Output the (x, y) coordinate of the center of the cell containing the given text.  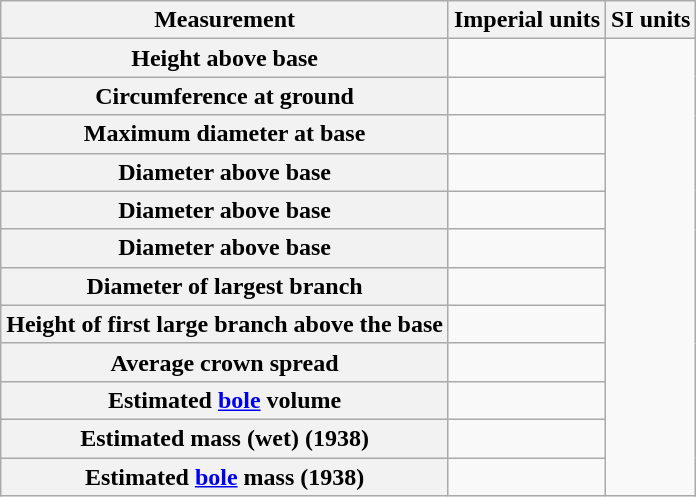
Estimated mass (wet) (1938) (225, 438)
Average crown spread (225, 362)
Height above base (225, 58)
SI units (651, 20)
Diameter of largest branch (225, 286)
Measurement (225, 20)
Height of first large branch above the base (225, 324)
Estimated bole volume (225, 400)
Maximum diameter at base (225, 134)
Imperial units (526, 20)
Circumference at ground (225, 96)
Estimated bole mass (1938) (225, 477)
